Return the (x, y) coordinate for the center point of the cell that contains the specified text.  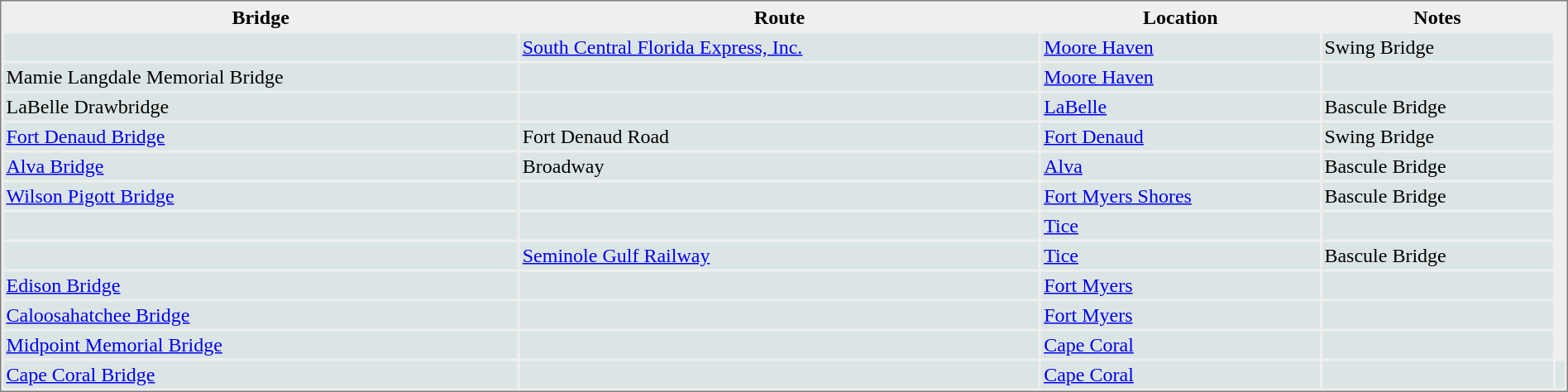
Wilson Pigott Bridge (260, 195)
Caloosahatchee Bridge (260, 314)
Alva Bridge (260, 165)
LaBelle Drawbridge (260, 106)
Mamie Langdale Memorial Bridge (260, 76)
Route (779, 17)
Alva (1180, 165)
Fort Myers Shores (1180, 195)
Bridge (260, 17)
Notes (1437, 17)
LaBelle (1180, 106)
South Central Florida Express, Inc. (779, 46)
Fort Denaud (1180, 136)
Location (1180, 17)
Fort Denaud Road (779, 136)
Cape Coral Bridge (260, 374)
Fort Denaud Bridge (260, 136)
Seminole Gulf Railway (779, 255)
Edison Bridge (260, 284)
Broadway (779, 165)
Midpoint Memorial Bridge (260, 344)
